Locate the cell with the specified text and output its (X, Y) center coordinate. 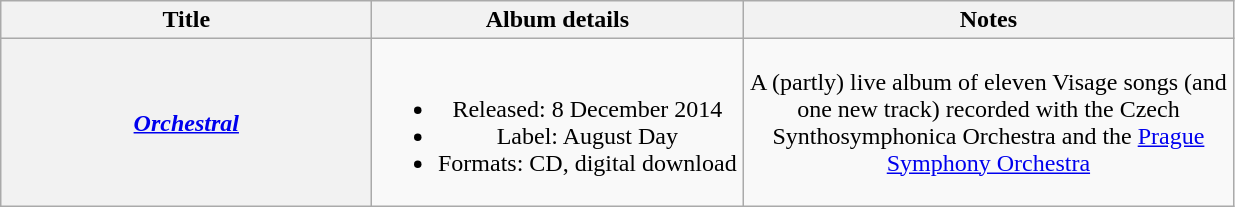
Orchestral (186, 122)
Album details (558, 20)
A (partly) live album of eleven Visage songs (and one new track) recorded with the Czech Synthosymphonica Orchestra and the Prague Symphony Orchestra (988, 122)
Title (186, 20)
Notes (988, 20)
Released: 8 December 2014Label: August DayFormats: CD, digital download (558, 122)
